Scan for the cell matching the given text and deliver its (X, Y) coordinate at center. 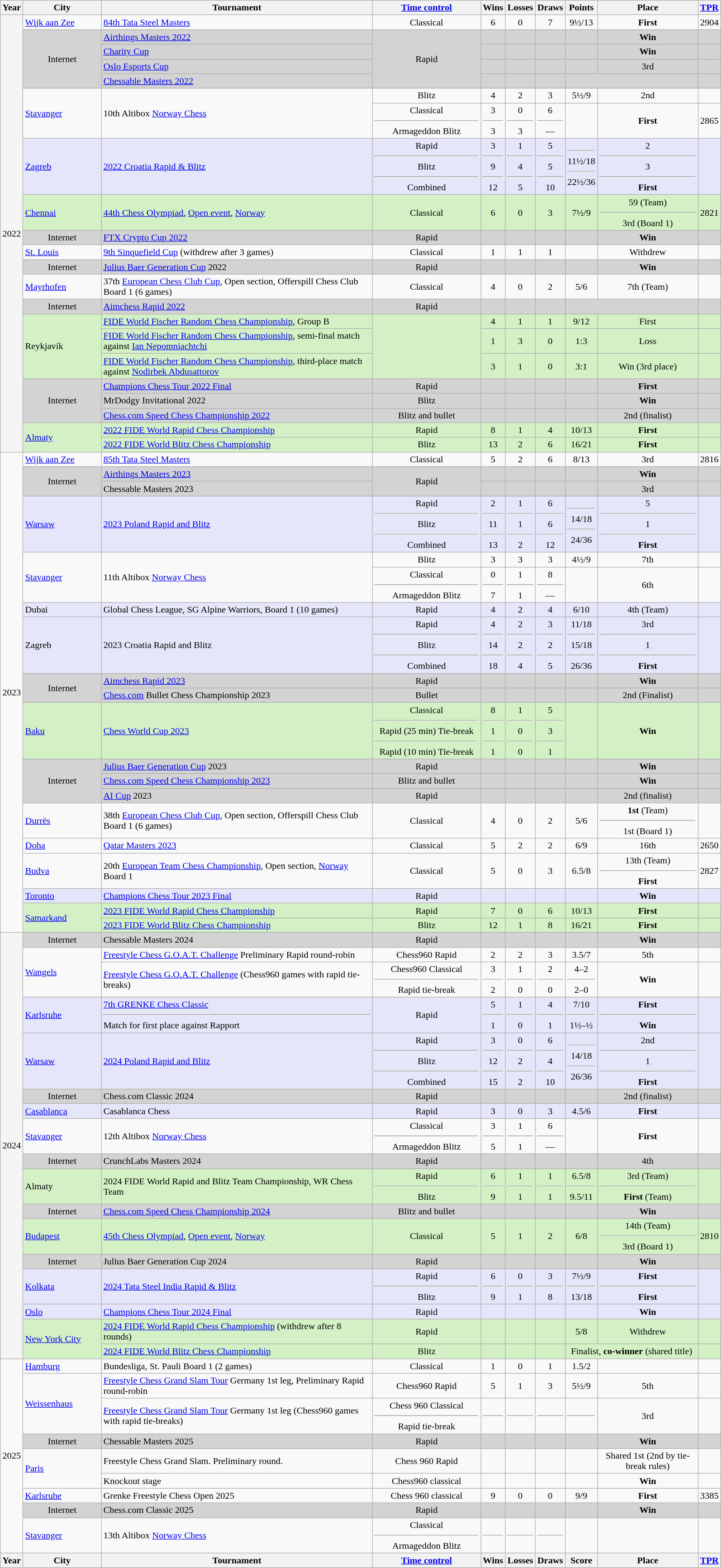
4th (648, 1161)
Casablanca Chess (237, 1111)
2 3 First (648, 166)
2023 (12, 692)
Julius Baer Generation Cup 2022 (237, 267)
Mayrhofen (62, 287)
Chess.com Speed Chess Championship 2024 (237, 1211)
2023 Poland Rapid and Blitz (237, 524)
Kolkata (62, 1286)
Aimchess Rapid 2023 (237, 681)
84th Tata Steel Masters (237, 22)
2022 (12, 233)
Points (581, 8)
Freestyle Chess Grand Slam Tour Germany 1st leg, Preliminary Rapid round-robin (237, 1386)
3 3 (493, 121)
1 4 5 (520, 166)
St. Louis (62, 252)
5 1 First (648, 524)
6 9 (493, 1286)
Reykjavík (62, 346)
37th European Chess Club Cup, Open section, Offerspill Chess Club Board 1 (6 games) (237, 287)
Chessable Masters 2024 (237, 940)
6.5/89.5/11 (581, 1186)
Grenke Freestyle Chess Open 2025 (237, 1496)
Budapest (62, 1236)
2650 (709, 846)
AI Cup 2023 (237, 796)
32 (493, 980)
Airthings Masters 2022 (237, 37)
Champions Chess Tour 2024 Final (237, 1311)
1.5/2 (581, 1366)
12 (493, 925)
2023 FIDE World Blitz Chess Championship (237, 925)
2 2 4 (520, 645)
69 (493, 1186)
3rd 1 First (648, 645)
2022 FIDE World Blitz Chess Championship (237, 445)
14/18 26/36 (581, 1061)
6/8 (581, 1236)
811 (493, 731)
6/10 (581, 610)
85th Tata Steel Masters (237, 459)
1:3 (581, 341)
9/9 (581, 1496)
Shared 1st (2nd by tie-break rules) (648, 1461)
Dubai (62, 610)
Chess World Cup 2023 (237, 731)
Chess.com Speed Chess Championship 2023 (237, 781)
45th Chess Olympiad, Open event, Norway (237, 1236)
Chess 960 Rapid (427, 1461)
Knockout stage (237, 1481)
Bundesliga, St. Pauli Board 1 (2 games) (237, 1366)
2nd (Finalist) (648, 695)
Chess.com Speed Chess Championship 2022 (237, 415)
Charity Cup (237, 52)
Chess.com Classic 2025 (237, 1510)
Wangels (62, 972)
Win (3rd place) (648, 366)
Weissenhaus (62, 1404)
Freestyle Chess G.O.A.T. Challenge Preliminary Rapid round-robin (237, 954)
First First (648, 1286)
2023 FIDE World Rapid Chess Championship (237, 910)
ClassicalRapid (25 min) Tie-breakRapid (10 min) Tie-break (427, 731)
9½/13 (581, 22)
2024 FIDE World Rapid and Blitz Team Championship, WR Chess Team (237, 1186)
100 (520, 731)
9/12 (581, 321)
2816 (709, 459)
Julius Baer Generation Cup 2024 (237, 1261)
Paris (62, 1469)
14/18 24/36 (581, 524)
7/101½–½ (581, 1015)
3 2 5 (550, 645)
7th GRENKE Chess ClassicMatch for first place against Rapport (237, 1015)
Freestyle Chess Grand Slam Tour Germany 1st leg (Chess960 games with rapid tie-breaks) (237, 1416)
3 8 (550, 1286)
FTX Crypto Cup 2022 (237, 237)
Doha (62, 846)
4 14 18 (493, 645)
2 11 13 (493, 524)
2827 (709, 871)
10th Altibox Norway Chess (237, 113)
2865 (709, 121)
3rd (Team) First (Team) (648, 1186)
9 (493, 1496)
6.5/8 (581, 871)
1 1 2 (520, 524)
Finalist, co-winner (shared title) (632, 1351)
41 (550, 1015)
Global Chess League, SG Alpine Warriors, Board 1 (10 games) (237, 610)
Toronto (62, 896)
2821 (709, 212)
2022 Croatia Rapid & Blitz (237, 166)
MrDodgy Invitational 2022 (237, 401)
Julius Baer Generation Cup 2023 (237, 766)
Chessable Masters 2022 (237, 81)
2nd1 First (648, 1061)
New York City (62, 1338)
2024 Tata Steel India Rapid & Blitz (237, 1286)
3385 (709, 1496)
2022 FIDE World Rapid Chess Championship (237, 430)
FIDE World Fischer Random Chess Championship, semi-final match against Ian Nepomniachtchi (237, 341)
20 (550, 980)
7th (648, 559)
Oslo Esports Cup (237, 66)
531 (550, 731)
0 3 (520, 121)
3.5/7 (581, 954)
FIDE World Fischer Random Chess Championship, Group B (237, 321)
14th (Team) 3rd (Board 1) (648, 1236)
4th (Team) (648, 610)
44th Chess Olympiad, Open event, Norway (237, 212)
Durrës (62, 821)
Champions Chess Tour 2023 Final (237, 896)
16th (648, 846)
Chess960 classical (427, 1481)
5 5 10 (550, 166)
4½/9 (581, 559)
Hamburg (62, 1366)
Chennai (62, 212)
Aimchess Rapid 2022 (237, 307)
Chessable Masters 2025 (237, 1441)
Score (581, 1560)
5/8 (581, 1331)
11½/18 22½/36 (581, 166)
13th Altibox Norway Chess (237, 1535)
3 9 12 (493, 166)
0 1 (520, 1286)
Samarkand (62, 918)
6th (648, 585)
07 (493, 585)
1st (Team) 1st (Board 1) (648, 821)
Budva (62, 871)
38th European Chess Club Cup, Open section, Offerspill Chess Club Board 1 (6 games) (237, 821)
12th Altibox Norway Chess (237, 1136)
13 (493, 445)
Loss (648, 341)
2024 (12, 1145)
CrunchLabs Masters 2024 (237, 1161)
20th European Team Chess Championship, Open section, Norway Board 1 (237, 871)
7th (Team) (648, 287)
13th (Team) First (648, 871)
2810 (709, 1236)
8/13 (581, 459)
3:1 (581, 366)
2025 (12, 1456)
Chessable Masters 2023 (237, 489)
Chess 960 ClassicalRapid tie-break (427, 1416)
Casablanca (62, 1111)
312 15 (493, 1061)
Chess.com Bullet Chess Championship 2023 (237, 695)
Freestyle Chess G.O.A.T. Challenge (Chess960 games with rapid tie-breaks) (237, 980)
4–22–0 (581, 980)
64 10 (550, 1061)
59 (Team) 3rd (Board 1) (648, 212)
Chess 960 classical (427, 1496)
51 (493, 1015)
2904 (709, 22)
2024 Poland Rapid and Blitz (237, 1061)
Baku (62, 731)
9th Sinquefield Cup (withdrew after 3 games) (237, 252)
02 2 (520, 1061)
Chess960 ClassicalRapid tie-break (427, 980)
11/18 15/18 26/36 (581, 645)
3 5 (493, 1136)
Qatar Masters 2023 (237, 846)
2024 FIDE World Blitz Chess Championship (237, 1351)
Bullet (427, 695)
2024 FIDE World Rapid Chess Championship (withdrew after 8 rounds) (237, 1331)
2nd (648, 96)
FIDE World Fischer Random Chess Championship, third-place match against Nodirbek Abdusattorov (237, 366)
8— (550, 585)
6/9 (581, 846)
Chess.com Classic 2024 (237, 1096)
6 6 12 (550, 524)
Oslo (62, 1311)
Freestyle Chess Grand Slam. Preliminary round. (237, 1461)
1 1 (520, 1136)
4.5/6 (581, 1111)
Champions Chess Tour 2022 Final (237, 386)
FirstWin (648, 1015)
7½/9 (581, 212)
7½/9 13/18 (581, 1286)
11th Altibox Norway Chess (237, 577)
Airthings Masters 2023 (237, 474)
2023 Croatia Rapid and Blitz (237, 645)
